Find where the given text appears and provide that cell's center as (X, Y) coordinate. 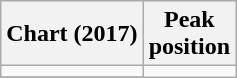
Chart (2017) (72, 34)
Peakposition (189, 34)
